Locate the cell with the specified text and output its [X, Y] center coordinate. 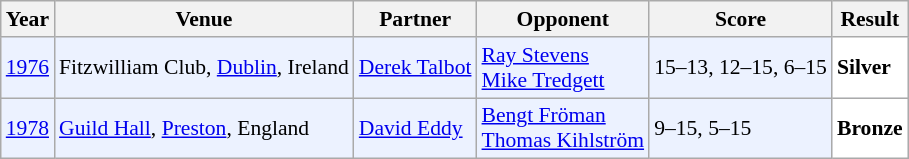
Bronze [870, 128]
Ray Stevens Mike Tredgett [564, 68]
Opponent [564, 19]
Venue [204, 19]
Guild Hall, Preston, England [204, 128]
Year [28, 19]
David Eddy [416, 128]
9–15, 5–15 [740, 128]
1976 [28, 68]
Silver [870, 68]
Derek Talbot [416, 68]
1978 [28, 128]
Fitzwilliam Club, Dublin, Ireland [204, 68]
Bengt Fröman Thomas Kihlström [564, 128]
15–13, 12–15, 6–15 [740, 68]
Score [740, 19]
Result [870, 19]
Partner [416, 19]
